Output the [X, Y] coordinate of the center of the cell containing the given text.  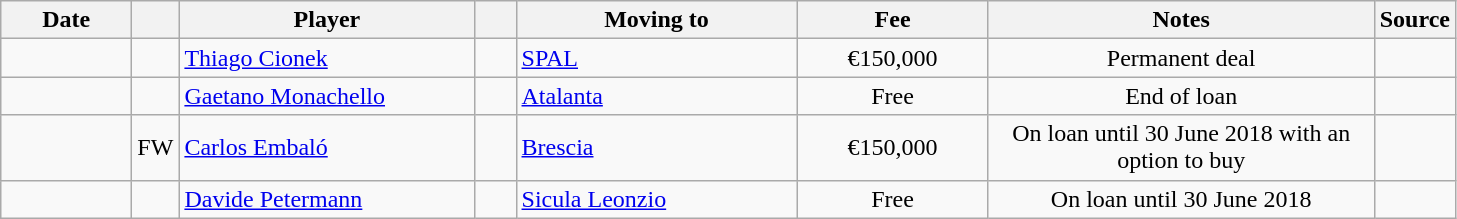
SPAL [656, 58]
FW [156, 148]
Thiago Cionek [327, 58]
Player [327, 20]
On loan until 30 June 2018 with an option to buy [1181, 148]
Gaetano Monachello [327, 96]
On loan until 30 June 2018 [1181, 199]
Brescia [656, 148]
Moving to [656, 20]
End of loan [1181, 96]
Fee [892, 20]
Sicula Leonzio [656, 199]
Davide Petermann [327, 199]
Permanent deal [1181, 58]
Source [1414, 20]
Atalanta [656, 96]
Notes [1181, 20]
Date [66, 20]
Carlos Embaló [327, 148]
